Search for the cell housing the specified text and yield its [x, y] center coordinate. 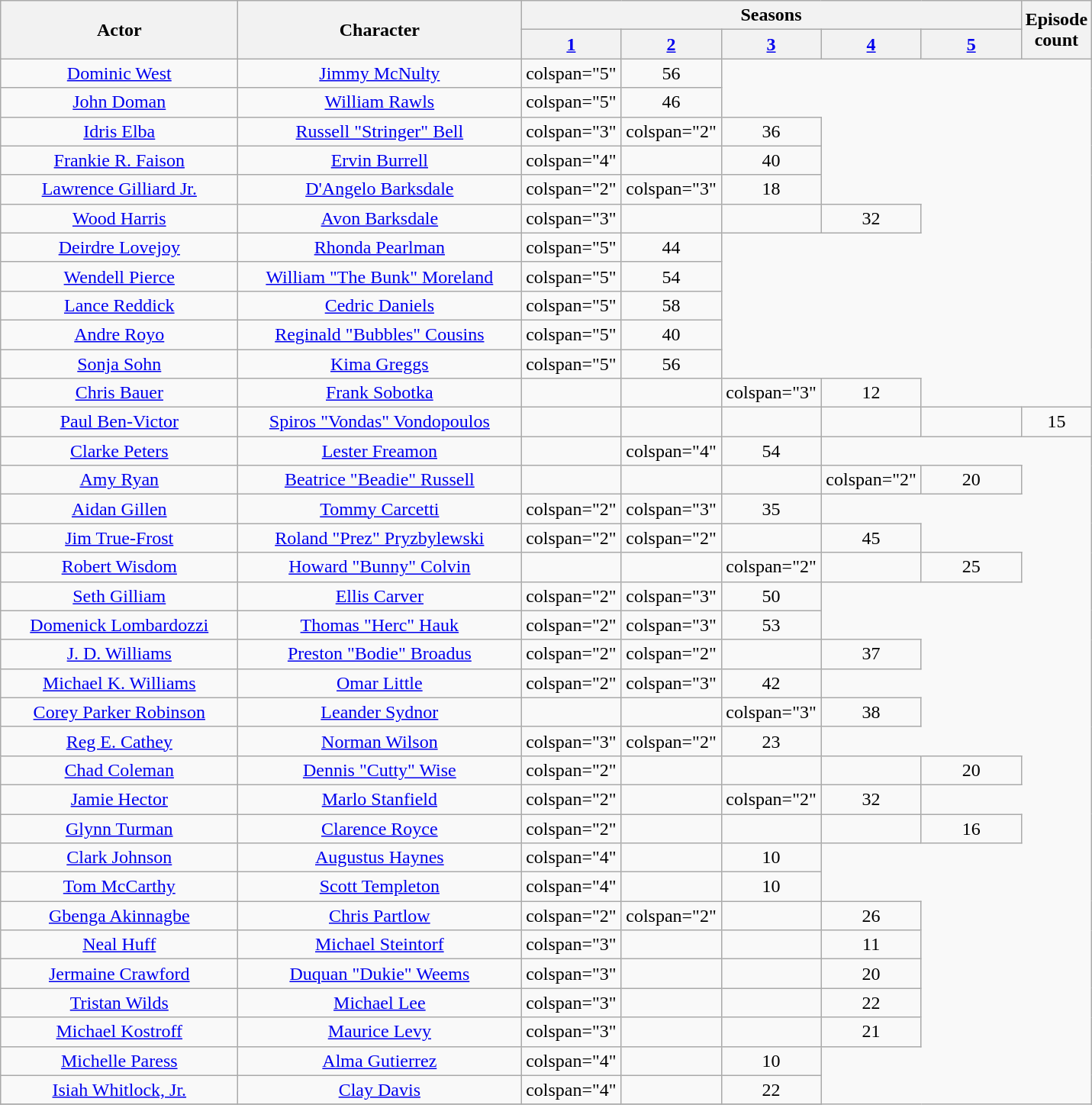
Michael Kostroff [119, 1032]
Michelle Paress [119, 1061]
46 [672, 102]
18 [771, 189]
Ellis Carver [380, 596]
Actor [119, 30]
5 [971, 44]
Andre Royo [119, 334]
Omar Little [380, 683]
Neal Huff [119, 945]
William "The Bunk" Moreland [380, 276]
Clark Johnson [119, 858]
Cedric Daniels [380, 305]
Dominic West [119, 73]
45 [871, 538]
36 [771, 131]
23 [771, 741]
38 [871, 712]
John Doman [119, 102]
Leander Sydnor [380, 712]
Tristan Wilds [119, 1003]
Augustus Haynes [380, 858]
Frank Sobotka [380, 393]
D'Angelo Barksdale [380, 189]
1 [571, 44]
Corey Parker Robinson [119, 712]
Jim True-Frost [119, 538]
Preston "Bodie" Broadus [380, 654]
Episode count [1056, 30]
Aidan Gillen [119, 509]
J. D. Williams [119, 654]
William Rawls [380, 102]
Duquan "Dukie" Weems [380, 974]
26 [871, 916]
Michael K. Williams [119, 683]
Gbenga Akinnagbe [119, 916]
Wendell Pierce [119, 276]
Clay Davis [380, 1090]
Domenick Lombardozzi [119, 625]
Glynn Turman [119, 828]
35 [771, 509]
Idris Elba [119, 131]
Isiah Whitlock, Jr. [119, 1090]
44 [672, 247]
Deirdre Lovejoy [119, 247]
Spiros "Vondas" Vondopoulos [380, 422]
Paul Ben-Victor [119, 422]
12 [871, 393]
Wood Harris [119, 218]
Roland "Prez" Pryzbylewski [380, 538]
25 [971, 567]
15 [1056, 422]
Michael Lee [380, 1003]
Lance Reddick [119, 305]
Kima Greggs [380, 364]
Amy Ryan [119, 480]
Sonja Sohn [119, 364]
16 [971, 828]
Clarke Peters [119, 451]
Howard "Bunny" Colvin [380, 567]
Frankie R. Faison [119, 160]
Alma Gutierrez [380, 1061]
Chris Partlow [380, 916]
Tom McCarthy [119, 887]
3 [771, 44]
Scott Templeton [380, 887]
Character [380, 30]
Reginald "Bubbles" Cousins [380, 334]
Jamie Hector [119, 799]
2 [672, 44]
Chris Bauer [119, 393]
Reg E. Cathey [119, 741]
Seth Gilliam [119, 596]
Michael Steintorf [380, 945]
Seasons [771, 15]
Jimmy McNulty [380, 73]
4 [871, 44]
Norman Wilson [380, 741]
Rhonda Pearlman [380, 247]
42 [771, 683]
37 [871, 654]
Clarence Royce [380, 828]
Lester Freamon [380, 451]
Chad Coleman [119, 770]
Marlo Stanfield [380, 799]
50 [771, 596]
Russell "Stringer" Bell [380, 131]
Jermaine Crawford [119, 974]
Ervin Burrell [380, 160]
Tommy Carcetti [380, 509]
Beatrice "Beadie" Russell [380, 480]
Lawrence Gilliard Jr. [119, 189]
Thomas "Herc" Hauk [380, 625]
Avon Barksdale [380, 218]
Maurice Levy [380, 1032]
Dennis "Cutty" Wise [380, 770]
Robert Wisdom [119, 567]
11 [871, 945]
58 [672, 305]
21 [871, 1032]
53 [771, 625]
